Locate the cell with the specified text and output its (X, Y) center coordinate. 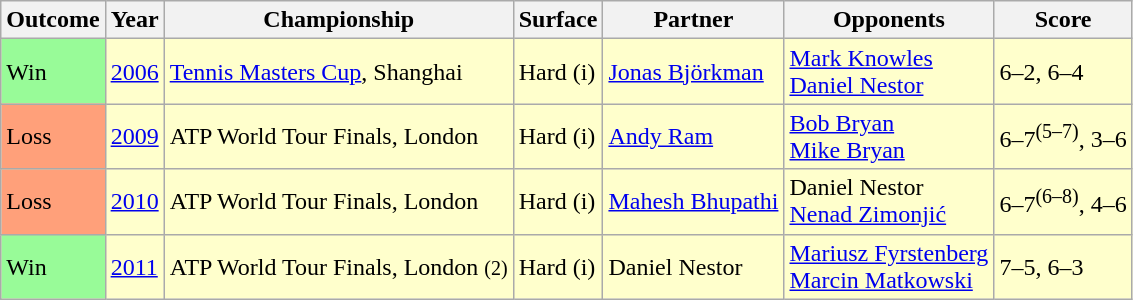
Mariusz Fyrstenberg Marcin Matkowski (889, 266)
7–5, 6–3 (1063, 266)
6–2, 6–4 (1063, 72)
2009 (134, 136)
Opponents (889, 20)
Tennis Masters Cup, Shanghai (338, 72)
Surface (558, 20)
Jonas Björkman (694, 72)
Andy Ram (694, 136)
6–7(6–8), 4–6 (1063, 202)
Bob Bryan Mike Bryan (889, 136)
Mahesh Bhupathi (694, 202)
Championship (338, 20)
Partner (694, 20)
2010 (134, 202)
ATP World Tour Finals, London (2) (338, 266)
Daniel Nestor (694, 266)
6–7(5–7), 3–6 (1063, 136)
Daniel Nestor Nenad Zimonjić (889, 202)
Outcome (53, 20)
2006 (134, 72)
Score (1063, 20)
2011 (134, 266)
Year (134, 20)
Mark Knowles Daniel Nestor (889, 72)
